Provide the [x, y] coordinate of the cell's center where the given text is located.  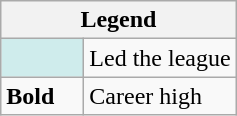
Legend [118, 20]
Bold [42, 96]
Career high [160, 96]
Led the league [160, 58]
